Return (x, y) of the center of cell containing provided text 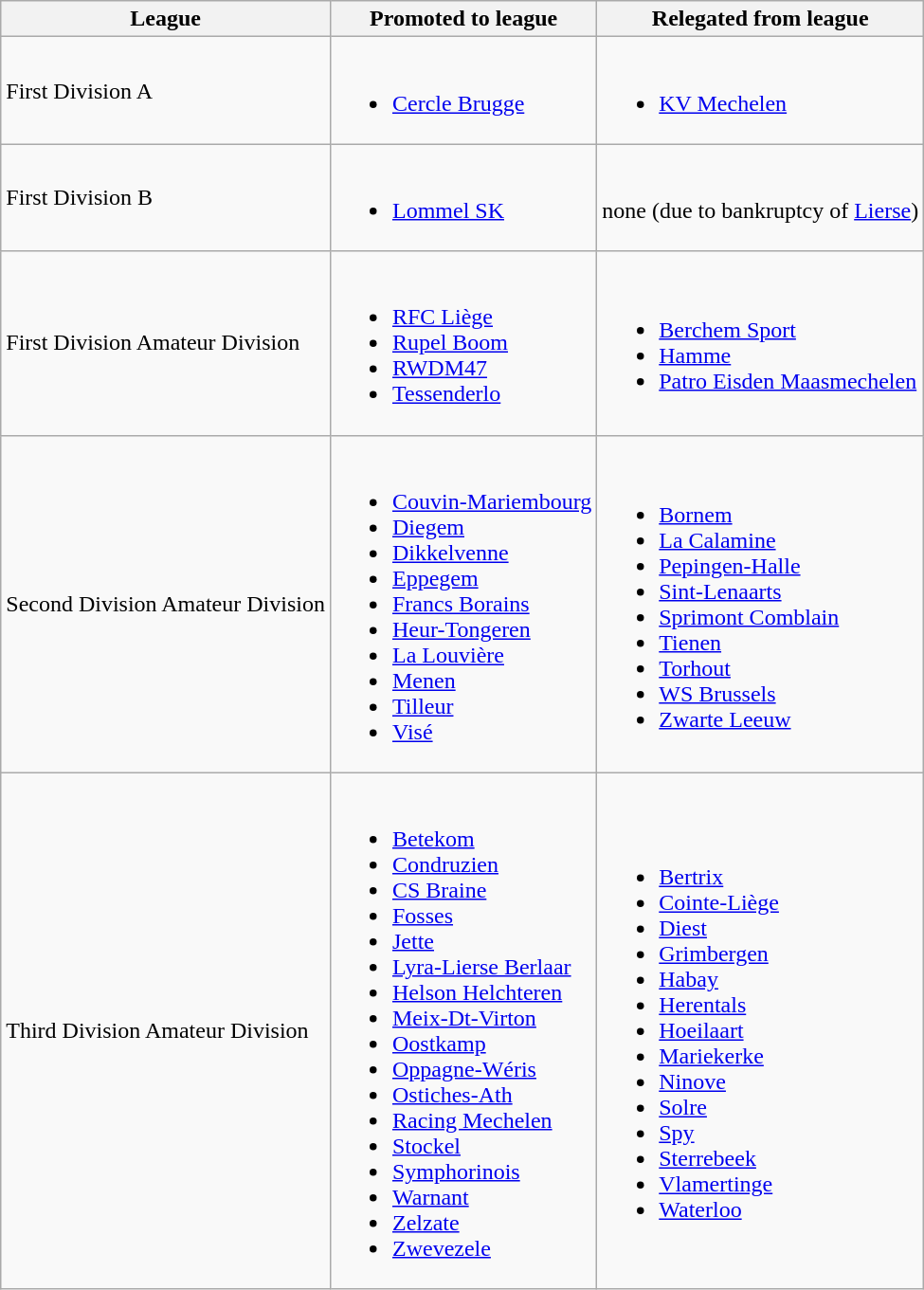
KV Mechelen (760, 91)
none (due to bankruptcy of Lierse) (760, 197)
First Division B (166, 197)
BornemLa CalaminePepingen-HalleSint-LenaartsSprimont ComblainTienenTorhoutWS BrusselsZwarte Leeuw (760, 604)
First Division Amateur Division (166, 343)
Cercle Brugge (462, 91)
BertrixCointe-LiègeDiestGrimbergenHabayHerentalsHoeilaartMariekerkeNinoveSolreSpySterrebeekVlamertingeWaterloo (760, 1031)
Relegated from league (760, 19)
League (166, 19)
First Division A (166, 91)
Berchem SportHammePatro Eisden Maasmechelen (760, 343)
Couvin-MariembourgDiegemDikkelvenneEppegemFrancs BorainsHeur-TongerenLa LouvièreMenenTilleurVisé (462, 604)
RFC LiègeRupel BoomRWDM47Tessenderlo (462, 343)
Promoted to league (462, 19)
Third Division Amateur Division (166, 1031)
Lommel SK (462, 197)
Second Division Amateur Division (166, 604)
